Return the (x, y) coordinate for the center point of the cell that contains the specified text.  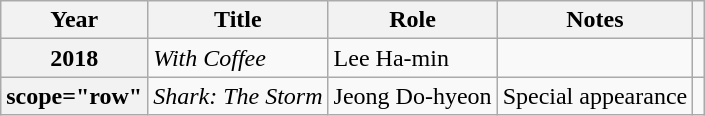
Role (412, 20)
Shark: The Storm (238, 96)
Title (238, 20)
Jeong Do-hyeon (412, 96)
Notes (595, 20)
Special appearance (595, 96)
With Coffee (238, 58)
Year (74, 20)
scope="row" (74, 96)
2018 (74, 58)
Lee Ha-min (412, 58)
